Find where the given text appears and provide that cell's center as [X, Y] coordinate. 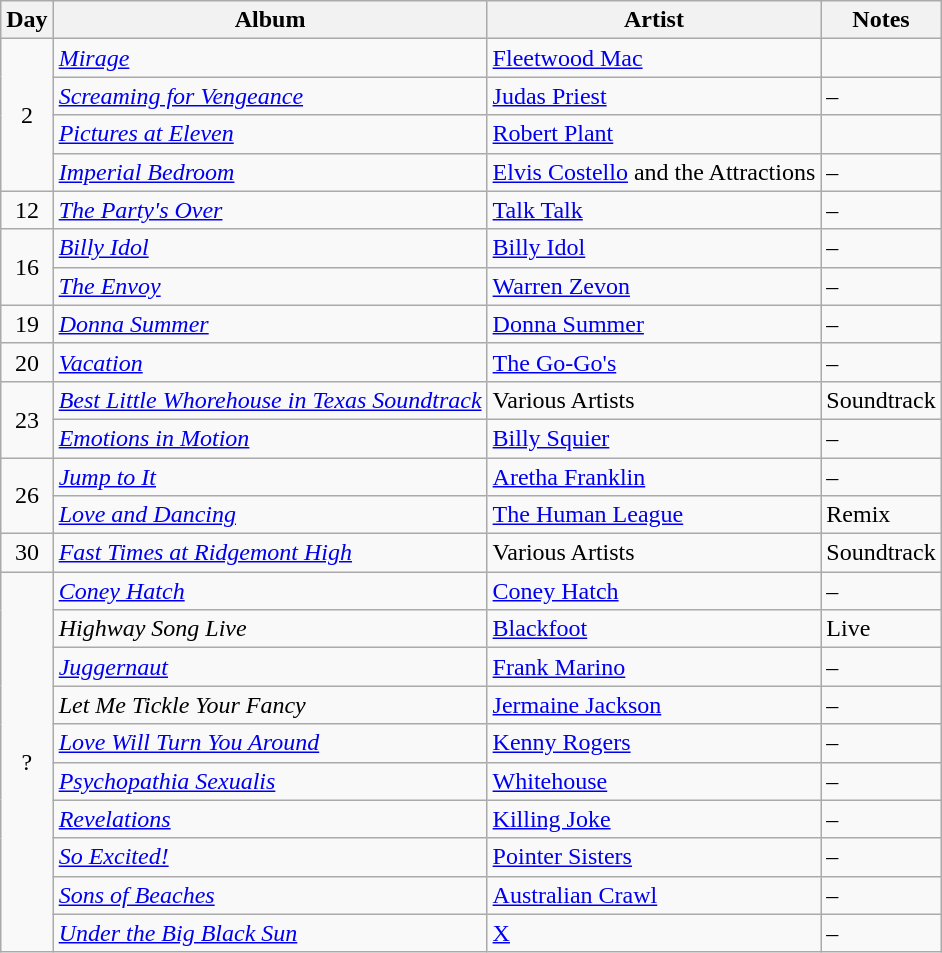
Kenny Rogers [654, 743]
Revelations [270, 819]
Juggernaut [270, 667]
20 [27, 362]
Judas Priest [654, 96]
Whitehouse [654, 781]
2 [27, 115]
Emotions in Motion [270, 438]
Let Me Tickle Your Fancy [270, 705]
12 [27, 210]
Fleetwood Mac [654, 58]
Remix [881, 515]
16 [27, 267]
Jump to It [270, 477]
Warren Zevon [654, 286]
Psychopathia Sexualis [270, 781]
Elvis Costello and the Attractions [654, 172]
Jermaine Jackson [654, 705]
Love Will Turn You Around [270, 743]
Blackfoot [654, 629]
Australian Crawl [654, 895]
19 [27, 324]
Vacation [270, 362]
Love and Dancing [270, 515]
Under the Big Black Sun [270, 933]
Imperial Bedroom [270, 172]
Pointer Sisters [654, 857]
23 [27, 419]
Live [881, 629]
30 [27, 553]
Day [27, 20]
Mirage [270, 58]
Sons of Beaches [270, 895]
Best Little Whorehouse in Texas Soundtrack [270, 400]
Aretha Franklin [654, 477]
Artist [654, 20]
26 [27, 496]
Billy Squier [654, 438]
Album [270, 20]
X [654, 933]
The Human League [654, 515]
Highway Song Live [270, 629]
The Go-Go's [654, 362]
Notes [881, 20]
Robert Plant [654, 134]
? [27, 762]
The Envoy [270, 286]
Screaming for Vengeance [270, 96]
Fast Times at Ridgemont High [270, 553]
Talk Talk [654, 210]
Frank Marino [654, 667]
So Excited! [270, 857]
Killing Joke [654, 819]
The Party's Over [270, 210]
Pictures at Eleven [270, 134]
